Return [x, y] of the center of cell containing provided text 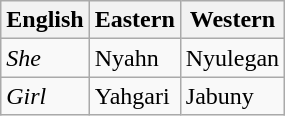
Jabuny [232, 96]
Yahgari [134, 96]
Nyahn [134, 58]
Eastern [134, 20]
English [45, 20]
Western [232, 20]
Girl [45, 96]
She [45, 58]
Nyulegan [232, 58]
